Determine the (X, Y) coordinate at the center of the cell enclosing the given text.  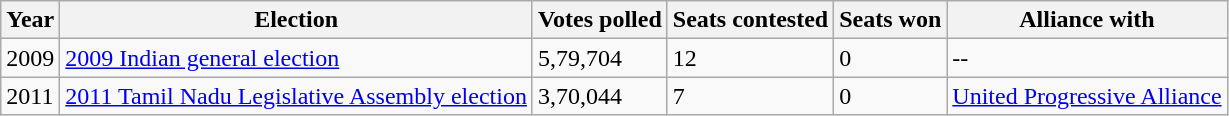
Seats won (890, 20)
-- (1087, 58)
2011 Tamil Nadu Legislative Assembly election (296, 96)
3,70,044 (600, 96)
2009 Indian general election (296, 58)
United Progressive Alliance (1087, 96)
7 (750, 96)
Seats contested (750, 20)
2009 (30, 58)
Alliance with (1087, 20)
Votes polled (600, 20)
2011 (30, 96)
5,79,704 (600, 58)
12 (750, 58)
Election (296, 20)
Year (30, 20)
